For the text-containing cell, return its midpoint in (x, y) coordinate format. 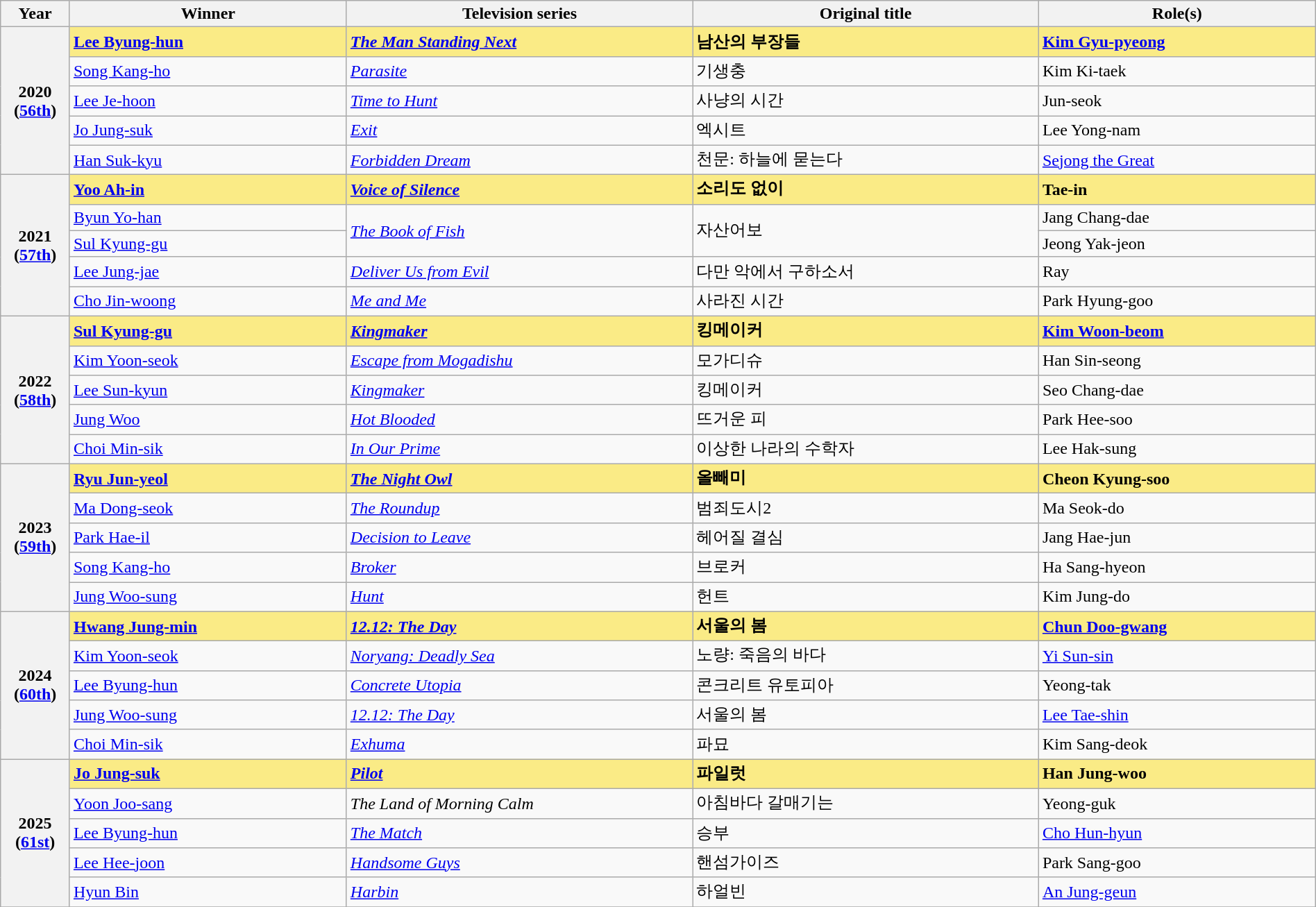
2024(60th) (35, 686)
Winner (208, 14)
Lee Je-hoon (208, 101)
Park Sang-goo (1177, 863)
The Book of Fish (519, 230)
Ha Sang-hyeon (1177, 568)
Exit (519, 130)
Broker (519, 568)
뜨거운 피 (866, 419)
모가디슈 (866, 361)
자산어보 (866, 230)
Han Jung-woo (1177, 774)
하얼빈 (866, 892)
Noryang: Deadly Sea (519, 656)
An Jung-geun (1177, 892)
소리도 없이 (866, 190)
Yeong-guk (1177, 804)
Park Hyung-goo (1177, 301)
Escape from Mogadishu (519, 361)
Chun Doo-gwang (1177, 626)
The Roundup (519, 508)
Hyun Bin (208, 892)
Kim Ki-taek (1177, 71)
Jeong Yak-jeon (1177, 244)
Handsome Guys (519, 863)
Han Sin-seong (1177, 361)
Decision to Leave (519, 537)
2020(56th) (35, 101)
파일럿 (866, 774)
엑시트 (866, 130)
Byun Yo-han (208, 217)
Lee Yong-nam (1177, 130)
아침바다 갈매기는 (866, 804)
In Our Prime (519, 450)
Harbin (519, 892)
2023(59th) (35, 537)
Ray (1177, 272)
Deliver Us from Evil (519, 272)
Role(s) (1177, 14)
Lee Jung-jae (208, 272)
The Land of Morning Calm (519, 804)
승부 (866, 833)
Exhuma (519, 744)
Jung Woo (208, 419)
Lee Hee-joon (208, 863)
콘크리트 유토피아 (866, 686)
Kim Woon-beom (1177, 330)
올빼미 (866, 479)
Hunt (519, 597)
Ma Seok-do (1177, 508)
Seo Chang-dae (1177, 390)
기생충 (866, 71)
Kim Jung-do (1177, 597)
Lee Tae-shin (1177, 715)
Time to Hunt (519, 101)
남산의 부장들 (866, 42)
Cho Jin-woong (208, 301)
Lee Hak-sung (1177, 450)
Concrete Utopia (519, 686)
Hwang Jung-min (208, 626)
Me and Me (519, 301)
헌트 (866, 597)
Cho Hun-hyun (1177, 833)
헤어질 결심 (866, 537)
Sejong the Great (1177, 160)
Park Hae-il (208, 537)
다만 악에서 구하소서 (866, 272)
이상한 나라의 수학자 (866, 450)
2025(61st) (35, 833)
Ma Dong-seok (208, 508)
천문: 하늘에 묻는다 (866, 160)
Han Suk-kyu (208, 160)
범죄도시2 (866, 508)
Television series (519, 14)
Yi Sun-sin (1177, 656)
Lee Sun-kyun (208, 390)
Forbidden Dream (519, 160)
The Man Standing Next (519, 42)
사냥의 시간 (866, 101)
Kim Gyu-pyeong (1177, 42)
2021(57th) (35, 246)
Voice of Silence (519, 190)
Year (35, 14)
2022(58th) (35, 390)
핸섬가이즈 (866, 863)
노량: 죽음의 바다 (866, 656)
The Match (519, 833)
Parasite (519, 71)
Kim Sang-deok (1177, 744)
사라진 시간 (866, 301)
Jang Chang-dae (1177, 217)
Jun-seok (1177, 101)
Yeong-tak (1177, 686)
Original title (866, 14)
Pilot (519, 774)
Jang Hae-jun (1177, 537)
Hot Blooded (519, 419)
Yoo Ah-in (208, 190)
The Night Owl (519, 479)
Ryu Jun-yeol (208, 479)
Tae-in (1177, 190)
Yoon Joo-sang (208, 804)
브로커 (866, 568)
파묘 (866, 744)
Cheon Kyung-soo (1177, 479)
Park Hee-soo (1177, 419)
